Locate the cell with the specified text and output its (X, Y) center coordinate. 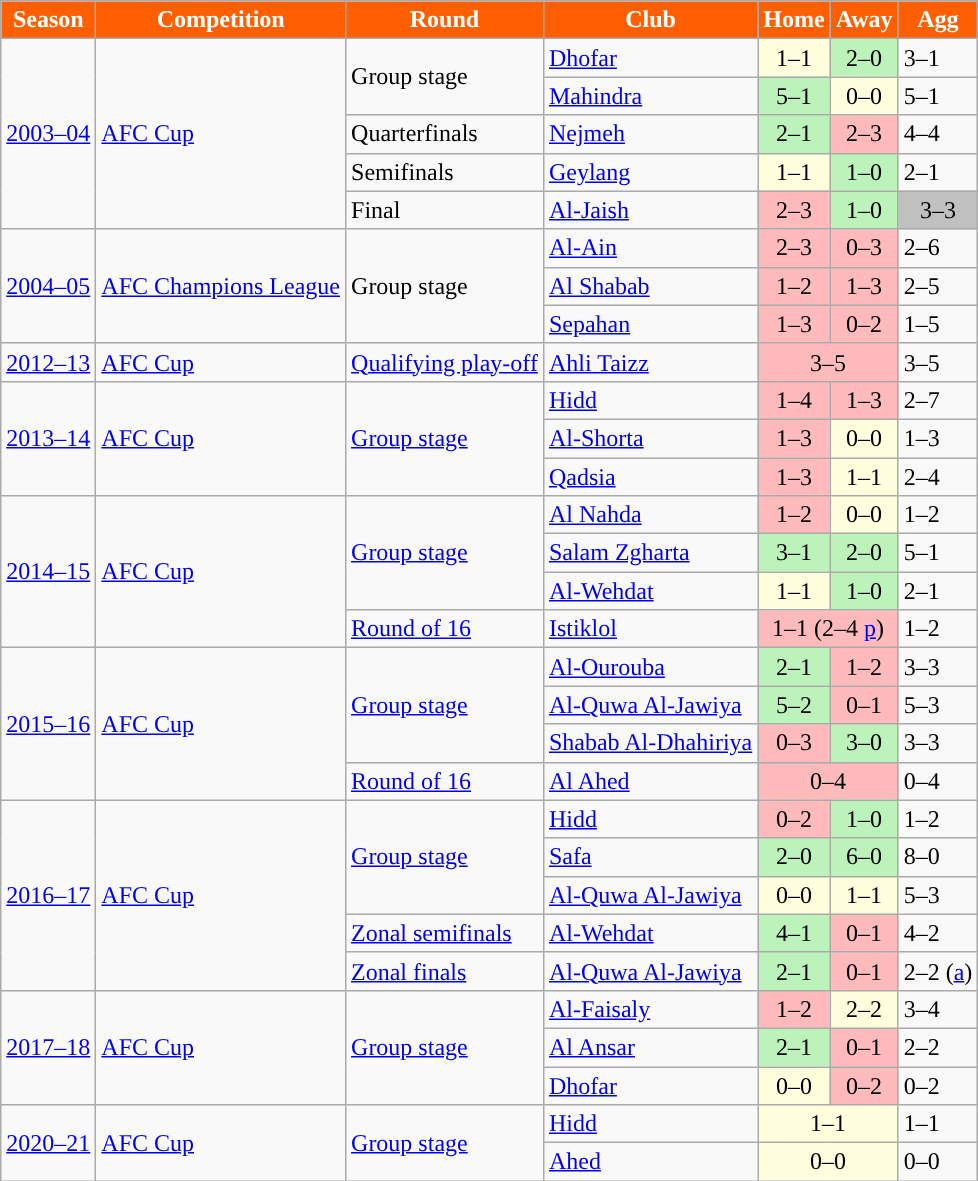
Competition (221, 20)
Club (650, 20)
Ahli Taizz (650, 362)
Qadsia (650, 477)
Zonal finals (445, 971)
4–4 (938, 134)
2013–14 (48, 438)
Shabab Al-Dhahiriya (650, 743)
2–4 (938, 477)
AFC Champions League (221, 286)
Round (445, 20)
Ahed (650, 1162)
2020–21 (48, 1143)
Al-Ain (650, 248)
Istiklol (650, 629)
1–4 (794, 400)
8–0 (938, 857)
Mahindra (650, 96)
Geylang (650, 172)
Sepahan (650, 324)
1–1 (2–4 p) (828, 629)
Al Ansar (650, 1047)
2–2 (a) (938, 971)
Final (445, 210)
2016–17 (48, 895)
Home (794, 20)
Salam Zgharta (650, 553)
Zonal semifinals (445, 933)
Agg (938, 20)
3–4 (938, 1009)
5–2 (794, 705)
2–6 (938, 248)
Safa (650, 857)
2015–16 (48, 724)
Al Nahda (650, 515)
Al-Ourouba (650, 667)
Al Shabab (650, 286)
2003–04 (48, 134)
3–0 (864, 743)
2004–05 (48, 286)
1–5 (938, 324)
Qualifying play-off (445, 362)
Al-Jaish (650, 210)
Season (48, 20)
4–2 (938, 933)
Nejmeh (650, 134)
Al-Shorta (650, 438)
Al-Faisaly (650, 1009)
6–0 (864, 857)
2017–18 (48, 1047)
Quarterfinals (445, 134)
2–7 (938, 400)
Al Ahed (650, 781)
2012–13 (48, 362)
2–5 (938, 286)
2014–15 (48, 572)
Away (864, 20)
Semifinals (445, 172)
4–1 (794, 933)
